Locate the cell with the specified text and output its (X, Y) center coordinate. 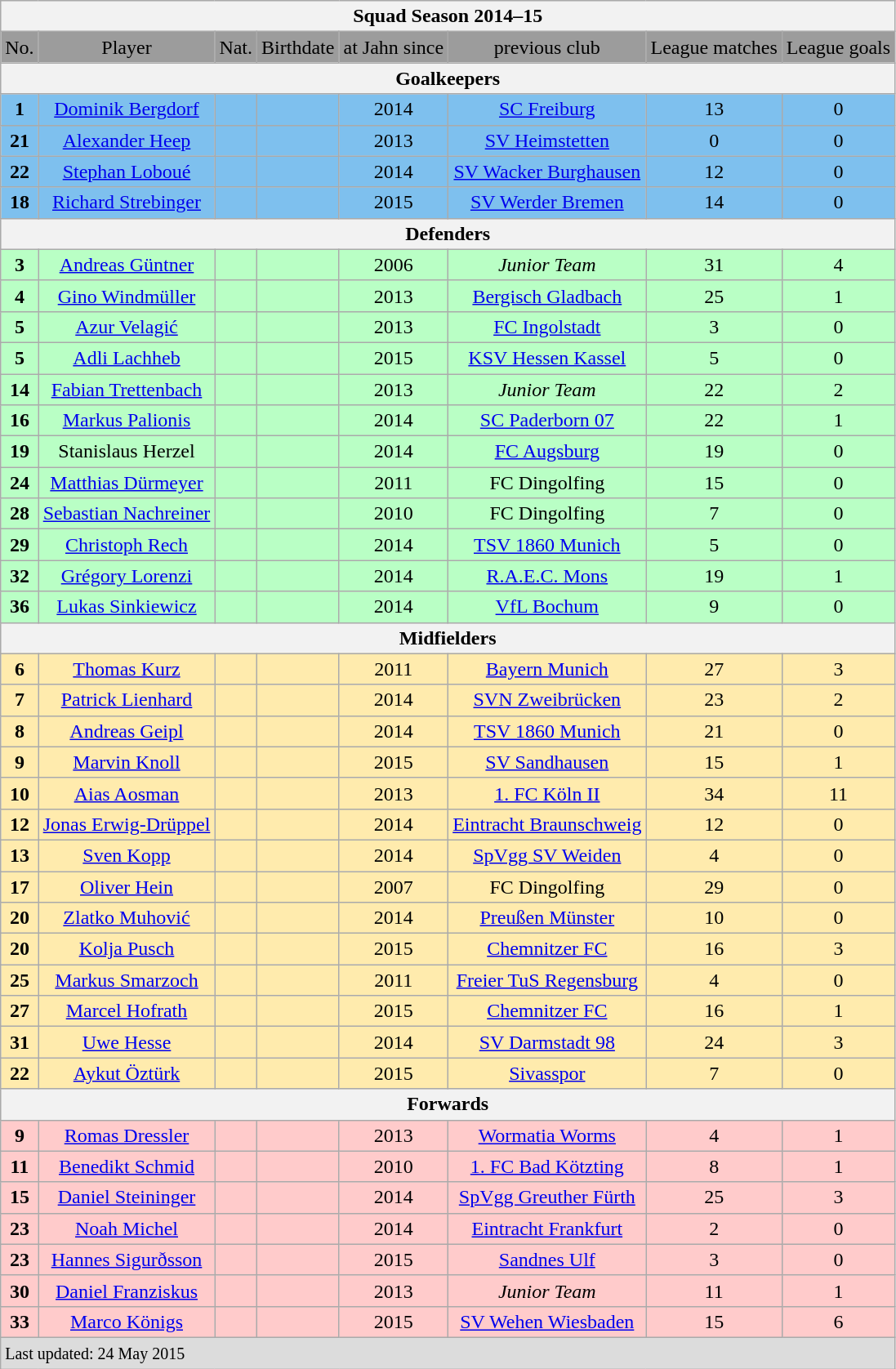
Stanislaus Herzel (127, 452)
34 (714, 793)
32 (20, 576)
Birthdate (298, 47)
SV Darmstadt 98 (547, 1042)
1. FC Bad Kötzting (547, 1166)
18 (20, 203)
Markus Smarzoch (127, 980)
Aias Aosman (127, 793)
Lukas Sinkiewicz (127, 607)
Squad Season 2014–15 (448, 16)
Patrick Lienhard (127, 700)
KSV Hessen Kassel (547, 358)
Goalkeepers (448, 78)
Sebastian Nachreiner (127, 514)
Thomas Kurz (127, 669)
SV Werder Bremen (547, 203)
SV Wacker Burghausen (547, 172)
R.A.E.C. Mons (547, 576)
Oliver Hein (127, 886)
Richard Strebinger (127, 203)
Dominik Bergdorf (127, 109)
SV Heimstetten (547, 140)
League goals (838, 47)
Midfielders (448, 638)
Christoph Rech (127, 545)
No. (20, 47)
Alexander Heep (127, 140)
SC Freiburg (547, 109)
1. FC Köln II (547, 793)
30 (20, 1291)
Last updated: 24 May 2015 (448, 1353)
SV Wehen Wiesbaden (547, 1322)
Player (127, 47)
Bayern Munich (547, 669)
Grégory Lorenzi (127, 576)
33 (20, 1322)
previous club (547, 47)
17 (20, 886)
Adli Lachheb (127, 358)
Markus Palionis (127, 421)
Azur Velagić (127, 327)
Eintracht Braunschweig (547, 824)
Noah Michel (127, 1229)
Fabian Trettenbach (127, 390)
Marcel Hofrath (127, 1011)
Daniel Steininger (127, 1197)
SC Paderborn 07 (547, 421)
Preußen Münster (547, 918)
SV Sandhausen (547, 762)
SpVgg SV Weiden (547, 855)
SVN Zweibrücken (547, 700)
Uwe Hesse (127, 1042)
Bergisch Gladbach (547, 296)
FC Augsburg (547, 452)
36 (20, 607)
2006 (394, 265)
Benedikt Schmid (127, 1166)
FC Ingolstadt (547, 327)
Sivasspor (547, 1073)
2007 (394, 886)
Zlatko Muhović (127, 918)
Forwards (448, 1104)
Daniel Franziskus (127, 1291)
Marvin Knoll (127, 762)
Jonas Erwig-Drüppel (127, 824)
Aykut Öztürk (127, 1073)
Matthias Dürmeyer (127, 483)
at Jahn since (394, 47)
Romas Dressler (127, 1135)
Andreas Geipl (127, 731)
Stephan Loboué (127, 172)
SpVgg Greuther Fürth (547, 1197)
Sven Kopp (127, 855)
Freier TuS Regensburg (547, 980)
League matches (714, 47)
Eintracht Frankfurt (547, 1229)
Kolja Pusch (127, 949)
Hannes Sigurðsson (127, 1260)
28 (20, 514)
Andreas Güntner (127, 265)
Nat. (236, 47)
Marco Königs (127, 1322)
Defenders (448, 234)
Gino Windmüller (127, 296)
Wormatia Worms (547, 1135)
VfL Bochum (547, 607)
Sandnes Ulf (547, 1260)
